Identify which cell holds the provided text, then report its (X, Y) central coordinate. 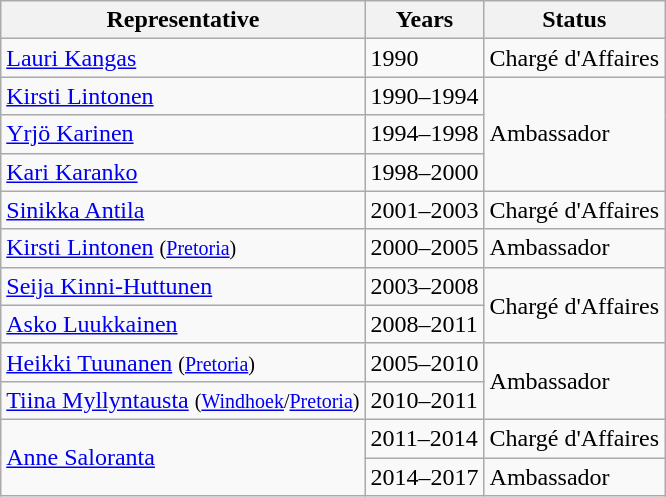
Lauri Kangas (183, 58)
2014–2017 (424, 477)
2011–2014 (424, 438)
Kirsti Lintonen (Pretoria) (183, 248)
Kari Karanko (183, 172)
2001–2003 (424, 210)
Yrjö Karinen (183, 134)
2003–2008 (424, 286)
Anne Saloranta (183, 457)
2005–2010 (424, 362)
2000–2005 (424, 248)
1994–1998 (424, 134)
Years (424, 20)
Sinikka Antila (183, 210)
Tiina Myllyntausta (Windhoek/Pretoria) (183, 400)
Kirsti Lintonen (183, 96)
Heikki Tuunanen (Pretoria) (183, 362)
2008–2011 (424, 324)
Representative (183, 20)
Asko Luukkainen (183, 324)
1998–2000 (424, 172)
1990–1994 (424, 96)
1990 (424, 58)
Status (574, 20)
2010–2011 (424, 400)
Seija Kinni-Huttunen (183, 286)
